From the cell containing the given text, extract its center point as [X, Y] coordinate. 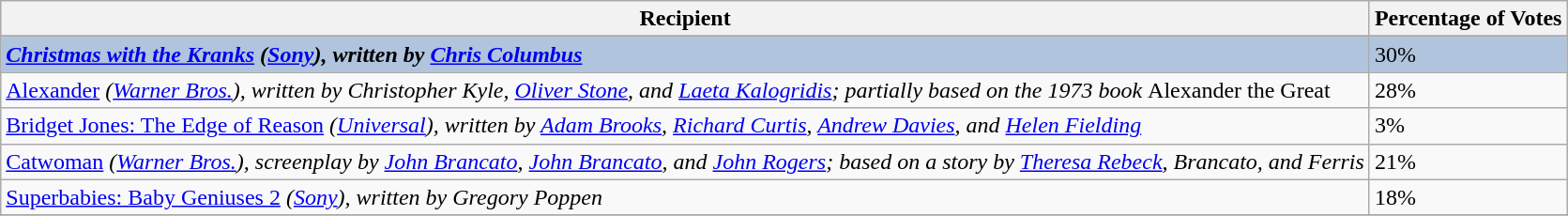
Christmas with the Kranks (Sony), written by Chris Columbus [685, 54]
Alexander (Warner Bros.), written by Christopher Kyle, Oliver Stone, and Laeta Kalogridis; partially based on the 1973 book Alexander the Great [685, 90]
18% [1468, 197]
Catwoman (Warner Bros.), screenplay by John Brancato, John Brancato, and John Rogers; based on a story by Theresa Rebeck, Brancato, and Ferris [685, 162]
28% [1468, 90]
Superbabies: Baby Geniuses 2 (Sony), written by Gregory Poppen [685, 197]
Recipient [685, 19]
30% [1468, 54]
21% [1468, 162]
Bridget Jones: The Edge of Reason (Universal), written by Adam Brooks, Richard Curtis, Andrew Davies, and Helen Fielding [685, 126]
3% [1468, 126]
Percentage of Votes [1468, 19]
